Find where the given text appears and provide that cell's center as (x, y) coordinate. 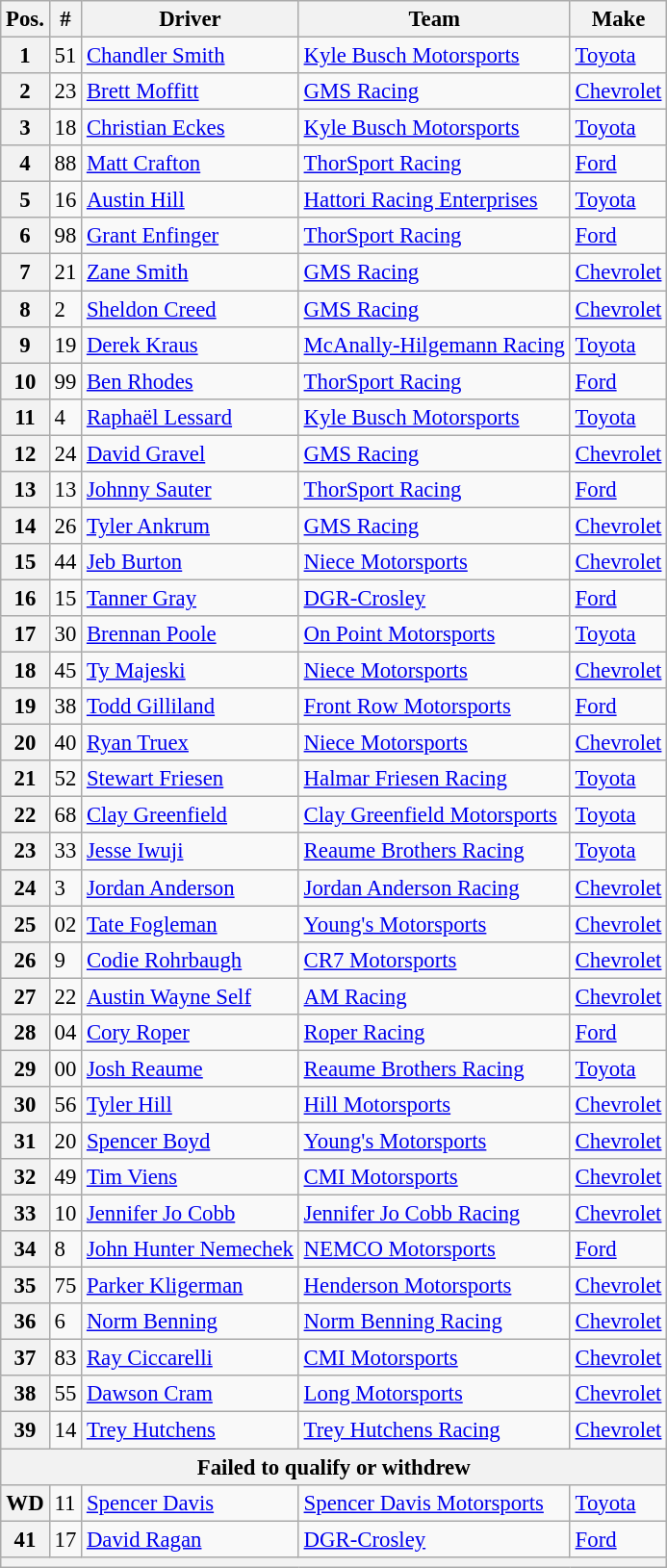
Christian Eckes (191, 128)
04 (65, 1033)
Matt Crafton (191, 164)
Sheldon Creed (191, 309)
Make (618, 19)
Trey Hutchens (191, 1430)
12 (25, 453)
27 (25, 996)
Norm Benning Racing (434, 1322)
56 (65, 1105)
Spencer Davis (191, 1503)
Tyler Ankrum (191, 526)
Chandler Smith (191, 56)
Failed to qualify or withdrew (334, 1467)
Halmar Friesen Racing (434, 779)
Todd Gilliland (191, 707)
Parker Kligerman (191, 1286)
Henderson Motorsports (434, 1286)
NEMCO Motorsports (434, 1249)
7 (25, 272)
Driver (191, 19)
75 (65, 1286)
CR7 Motorsports (434, 960)
Raphaël Lessard (191, 417)
Clay Greenfield Motorsports (434, 815)
35 (25, 1286)
WD (25, 1503)
5 (25, 200)
Ryan Truex (191, 743)
55 (65, 1395)
02 (65, 924)
Norm Benning (191, 1322)
52 (65, 779)
Pos. (25, 19)
Johnny Sauter (191, 490)
1 (25, 56)
On Point Motorsports (434, 634)
Stewart Friesen (191, 779)
45 (65, 671)
34 (25, 1249)
Grant Enfinger (191, 236)
David Ragan (191, 1539)
Josh Reaume (191, 1068)
83 (65, 1358)
88 (65, 164)
28 (25, 1033)
Dawson Cram (191, 1395)
29 (25, 1068)
99 (65, 381)
Ben Rhodes (191, 381)
Jordan Anderson Racing (434, 887)
Cory Roper (191, 1033)
37 (25, 1358)
Austin Hill (191, 200)
Brett Moffitt (191, 91)
Spencer Davis Motorsports (434, 1503)
Jeb Burton (191, 562)
Hattori Racing Enterprises (434, 200)
Jennifer Jo Cobb (191, 1214)
Ray Ciccarelli (191, 1358)
51 (65, 56)
Spencer Boyd (191, 1141)
Long Motorsports (434, 1395)
41 (25, 1539)
Ty Majeski (191, 671)
Zane Smith (191, 272)
Front Row Motorsports (434, 707)
Team (434, 19)
00 (65, 1068)
40 (65, 743)
25 (25, 924)
Clay Greenfield (191, 815)
Austin Wayne Self (191, 996)
Brennan Poole (191, 634)
David Gravel (191, 453)
Tyler Hill (191, 1105)
49 (65, 1177)
Tanner Gray (191, 598)
Tim Viens (191, 1177)
McAnally-Hilgemann Racing (434, 345)
32 (25, 1177)
Jesse Iwuji (191, 852)
Roper Racing (434, 1033)
# (65, 19)
36 (25, 1322)
98 (65, 236)
Jordan Anderson (191, 887)
John Hunter Nemechek (191, 1249)
Codie Rohrbaugh (191, 960)
AM Racing (434, 996)
31 (25, 1141)
Derek Kraus (191, 345)
44 (65, 562)
Jennifer Jo Cobb Racing (434, 1214)
39 (25, 1430)
68 (65, 815)
Hill Motorsports (434, 1105)
Trey Hutchens Racing (434, 1430)
Tate Fogleman (191, 924)
